Provide the (X, Y) coordinate of the cell's center where the given text is located.  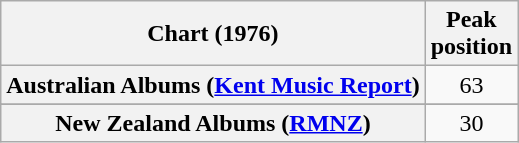
Chart (1976) (213, 34)
30 (471, 123)
63 (471, 85)
New Zealand Albums (RMNZ) (213, 123)
Peakposition (471, 34)
Australian Albums (Kent Music Report) (213, 85)
